Provide the (x, y) coordinate of the cell's center where the given text is located.  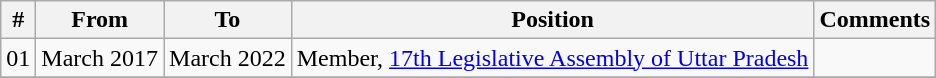
March 2022 (228, 58)
March 2017 (100, 58)
# (18, 20)
To (228, 20)
Comments (875, 20)
From (100, 20)
Member, 17th Legislative Assembly of Uttar Pradesh (552, 58)
01 (18, 58)
Position (552, 20)
